Locate the cell with the specified text and output its [x, y] center coordinate. 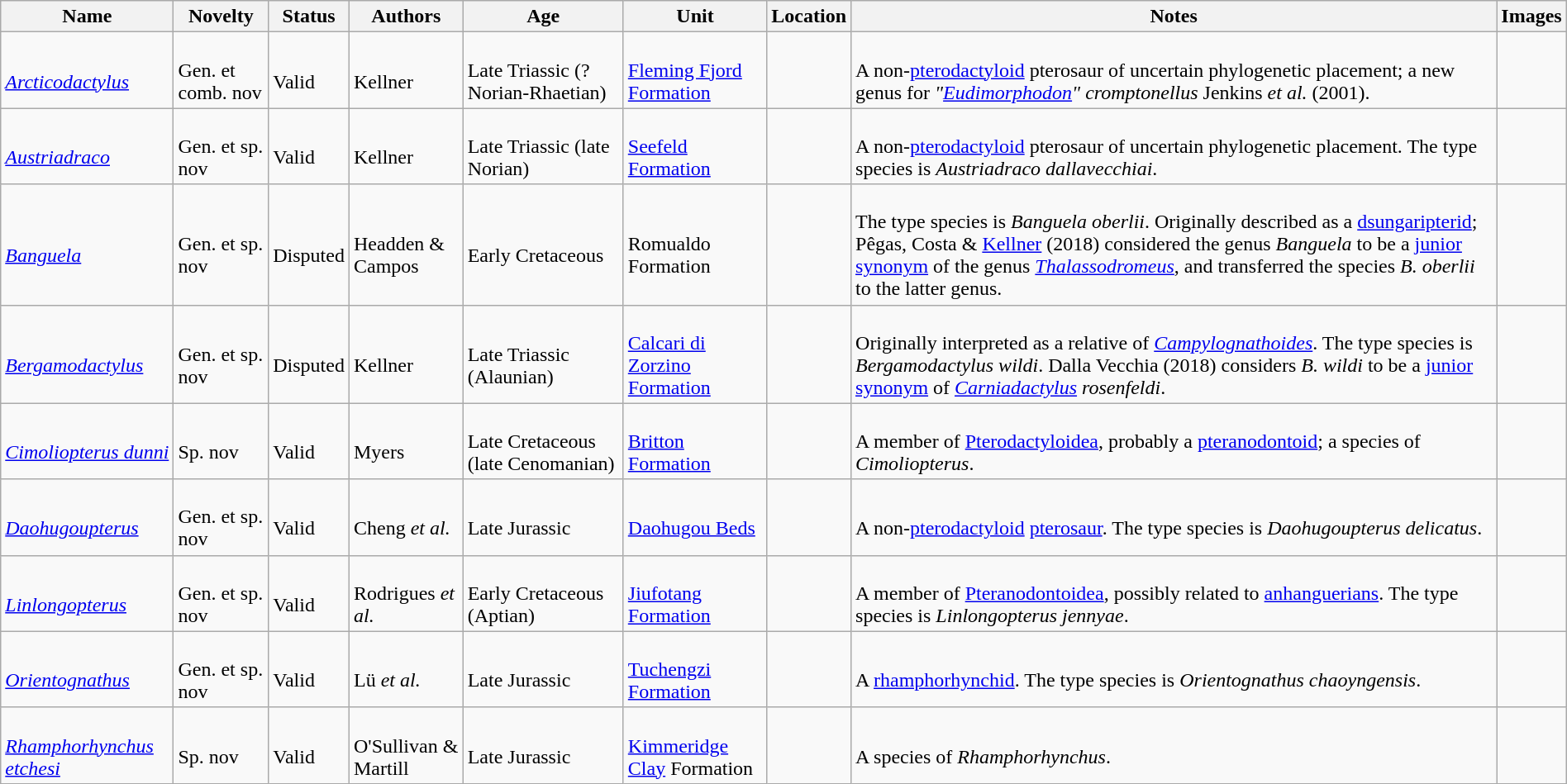
Images [1531, 17]
A member of Pteranodontoidea, possibly related to anhanguerians. The type species is Linlongopterus jennyae. [1174, 593]
Unit [695, 17]
Cheng et al. [406, 517]
Myers [406, 441]
Late Triassic (?Norian-Rhaetian) [543, 70]
Orientognathus [88, 669]
Rhamphorhynchus etchesi [88, 745]
O'Sullivan & Martill [406, 745]
A member of Pterodactyloidea, probably a pteranodontoid; a species of Cimoliopterus. [1174, 441]
Novelty [221, 17]
Status [309, 17]
A non-pterodactyloid pterosaur. The type species is Daohugoupterus delicatus. [1174, 517]
Banguela [88, 245]
A rhamphorhynchid. The type species is Orientognathus chaoyngensis. [1174, 669]
Linlongopterus [88, 593]
Headden & Campos [406, 245]
Location [809, 17]
Gen. et comb. nov [221, 70]
Calcari di Zorzino Formation [695, 354]
Notes [1174, 17]
A species of Rhamphorhynchus. [1174, 745]
Seefeld Formation [695, 146]
Kimmeridge Clay Formation [695, 745]
Romualdo Formation [695, 245]
Daohugou Beds [695, 517]
Lü et al. [406, 669]
Daohugoupterus [88, 517]
A non-pterodactyloid pterosaur of uncertain phylogenetic placement. The type species is Austriadraco dallavecchiai. [1174, 146]
Fleming Fjord Formation [695, 70]
Arcticodactylus [88, 70]
Late Triassic (late Norian) [543, 146]
Early Cretaceous (Aptian) [543, 593]
Tuchengzi Formation [695, 669]
Early Cretaceous [543, 245]
Authors [406, 17]
Cimoliopterus dunni [88, 441]
Austriadraco [88, 146]
A non-pterodactyloid pterosaur of uncertain phylogenetic placement; a new genus for "Eudimorphodon" cromptonellus Jenkins et al. (2001). [1174, 70]
Bergamodactylus [88, 354]
Late Cretaceous (late Cenomanian) [543, 441]
Rodrigues et al. [406, 593]
Age [543, 17]
Name [88, 17]
Jiufotang Formation [695, 593]
Britton Formation [695, 441]
Late Triassic (Alaunian) [543, 354]
